Pinpoint the cell where the given text exists, returning its [X, Y] midpoint coordinate. 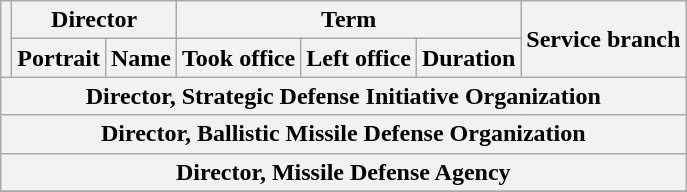
Director [94, 20]
Duration [468, 58]
Name [140, 58]
Director, Strategic Defense Initiative Organization [344, 96]
Director, Ballistic Missile Defense Organization [344, 134]
Took office [239, 58]
Service branch [604, 39]
Left office [359, 58]
Portrait [59, 58]
Term [349, 20]
Director, Missile Defense Agency [344, 172]
